Pinpoint the cell where the given text exists, returning its [x, y] midpoint coordinate. 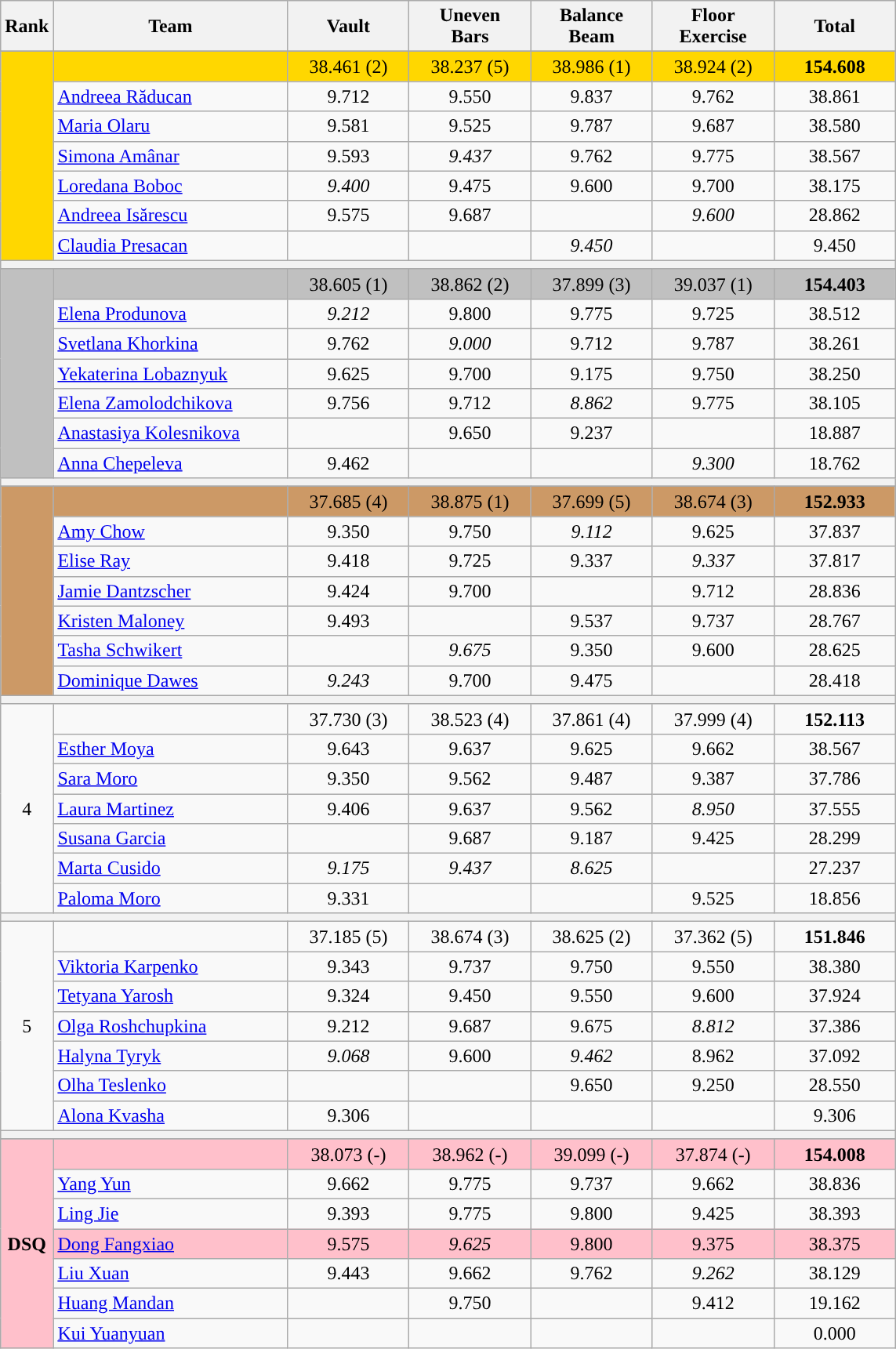
Team [171, 27]
Yang Yun [171, 1184]
38.512 [834, 314]
Marta Cusido [171, 869]
Huang Mandan [171, 1304]
DSQ [27, 1243]
9.487 [591, 778]
38.375 [834, 1244]
Elena Zamolodchikova [171, 404]
18.856 [834, 898]
9.331 [348, 898]
Yekaterina Lobaznyuk [171, 374]
Simona Amânar [171, 156]
38.962 (-) [470, 1154]
Andreea Răducan [171, 96]
38.237 (5) [470, 67]
9.187 [591, 839]
Sara Moro [171, 778]
152.933 [834, 502]
Dong Fangxiao [171, 1244]
Rank [27, 27]
37.861 (4) [591, 719]
38.523 (4) [470, 719]
Esther Moya [171, 749]
37.924 [834, 996]
9.000 [470, 343]
9.643 [348, 749]
37.730 (3) [348, 719]
Alona Kvasha [171, 1115]
37.092 [834, 1056]
9.593 [348, 156]
Elena Produnova [171, 314]
Jamie Dantzscher [171, 591]
154.008 [834, 1154]
38.105 [834, 404]
9.412 [713, 1304]
39.099 (-) [591, 1154]
Tetyana Yarosh [171, 996]
8.812 [713, 1026]
154.403 [834, 284]
Kristen Maloney [171, 621]
37.386 [834, 1026]
38.924 (2) [713, 67]
9.375 [713, 1244]
37.555 [834, 808]
28.625 [834, 651]
28.767 [834, 621]
9.262 [713, 1274]
19.162 [834, 1304]
0.000 [834, 1333]
Elise Ray [171, 561]
38.393 [834, 1213]
8.962 [713, 1056]
4 [27, 808]
9.443 [348, 1274]
5 [27, 1026]
38.861 [834, 96]
9.112 [591, 531]
38.250 [834, 374]
38.261 [834, 343]
9.393 [348, 1213]
37.874 (-) [713, 1154]
9.300 [713, 463]
37.786 [834, 778]
151.846 [834, 937]
9.243 [348, 680]
8.625 [591, 869]
Amy Chow [171, 531]
38.073 (-) [348, 1154]
37.699 (5) [591, 502]
Kui Yuanyuan [171, 1333]
9.068 [348, 1056]
Viktoria Karpenko [171, 966]
9.418 [348, 561]
Vault [348, 27]
9.837 [591, 96]
37.837 [834, 531]
8.950 [713, 808]
Total [834, 27]
39.037 (1) [713, 284]
27.237 [834, 869]
18.887 [834, 433]
37.817 [834, 561]
152.113 [834, 719]
Andreea Isărescu [171, 216]
8.862 [591, 404]
28.862 [834, 216]
9.387 [713, 778]
38.461 (2) [348, 67]
Paloma Moro [171, 898]
9.400 [348, 186]
Laura Martinez [171, 808]
9.237 [591, 433]
FloorExercise [713, 27]
9.537 [591, 621]
UnevenBars [470, 27]
154.608 [834, 67]
9.250 [713, 1086]
28.550 [834, 1086]
28.299 [834, 839]
38.986 (1) [591, 67]
Anna Chepeleva [171, 463]
38.380 [834, 966]
37.185 (5) [348, 937]
Halyna Tyryk [171, 1056]
28.418 [834, 680]
9.756 [348, 404]
38.625 (2) [591, 937]
Ling Jie [171, 1213]
37.362 (5) [713, 937]
38.580 [834, 126]
Olha Teslenko [171, 1086]
9.493 [348, 621]
38.605 (1) [348, 284]
37.999 (4) [713, 719]
Svetlana Khorkina [171, 343]
38.862 (2) [470, 284]
Susana Garcia [171, 839]
9.324 [348, 996]
Tasha Schwikert [171, 651]
18.762 [834, 463]
38.175 [834, 186]
38.129 [834, 1274]
BalanceBeam [591, 27]
28.836 [834, 591]
37.685 (4) [348, 502]
Loredana Boboc [171, 186]
9.424 [348, 591]
9.343 [348, 966]
9.406 [348, 808]
Claudia Presacan [171, 245]
Dominique Dawes [171, 680]
Liu Xuan [171, 1274]
38.875 (1) [470, 502]
Maria Olaru [171, 126]
38.836 [834, 1184]
Olga Roshchupkina [171, 1026]
37.899 (3) [591, 284]
Anastasiya Kolesnikova [171, 433]
9.581 [348, 126]
